Return the [X, Y] coordinate for the center point of the cell that contains the specified text.  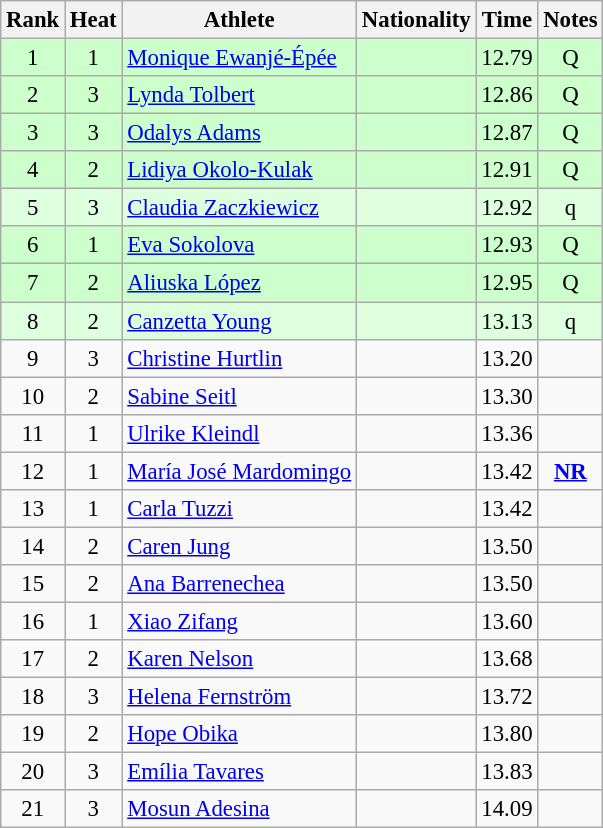
12.79 [507, 58]
Carla Tuzzi [240, 509]
15 [33, 584]
12.87 [507, 133]
14 [33, 546]
13.60 [507, 621]
Ulrike Kleindl [240, 433]
Athlete [240, 20]
13.13 [507, 321]
Monique Ewanjé-Épée [240, 58]
10 [33, 396]
7 [33, 283]
NR [570, 471]
Aliuska López [240, 283]
19 [33, 734]
Mosun Adesina [240, 809]
Eva Sokolova [240, 245]
20 [33, 772]
16 [33, 621]
13 [33, 509]
13.68 [507, 659]
Nationality [416, 20]
Rank [33, 20]
17 [33, 659]
Lidiya Okolo-Kulak [240, 170]
9 [33, 358]
12.92 [507, 208]
Emília Tavares [240, 772]
12.86 [507, 95]
Helena Fernström [240, 697]
5 [33, 208]
18 [33, 697]
13.83 [507, 772]
6 [33, 245]
12.93 [507, 245]
Heat [94, 20]
4 [33, 170]
Claudia Zaczkiewicz [240, 208]
María José Mardomingo [240, 471]
14.09 [507, 809]
21 [33, 809]
12.95 [507, 283]
Lynda Tolbert [240, 95]
8 [33, 321]
11 [33, 433]
Caren Jung [240, 546]
12.91 [507, 170]
Notes [570, 20]
Canzetta Young [240, 321]
Odalys Adams [240, 133]
Christine Hurtlin [240, 358]
Hope Obika [240, 734]
Time [507, 20]
13.36 [507, 433]
Xiao Zifang [240, 621]
13.20 [507, 358]
13.80 [507, 734]
12 [33, 471]
13.30 [507, 396]
13.72 [507, 697]
Sabine Seitl [240, 396]
Ana Barrenechea [240, 584]
Karen Nelson [240, 659]
